Output the (x, y) coordinate of the center of the cell containing the given text.  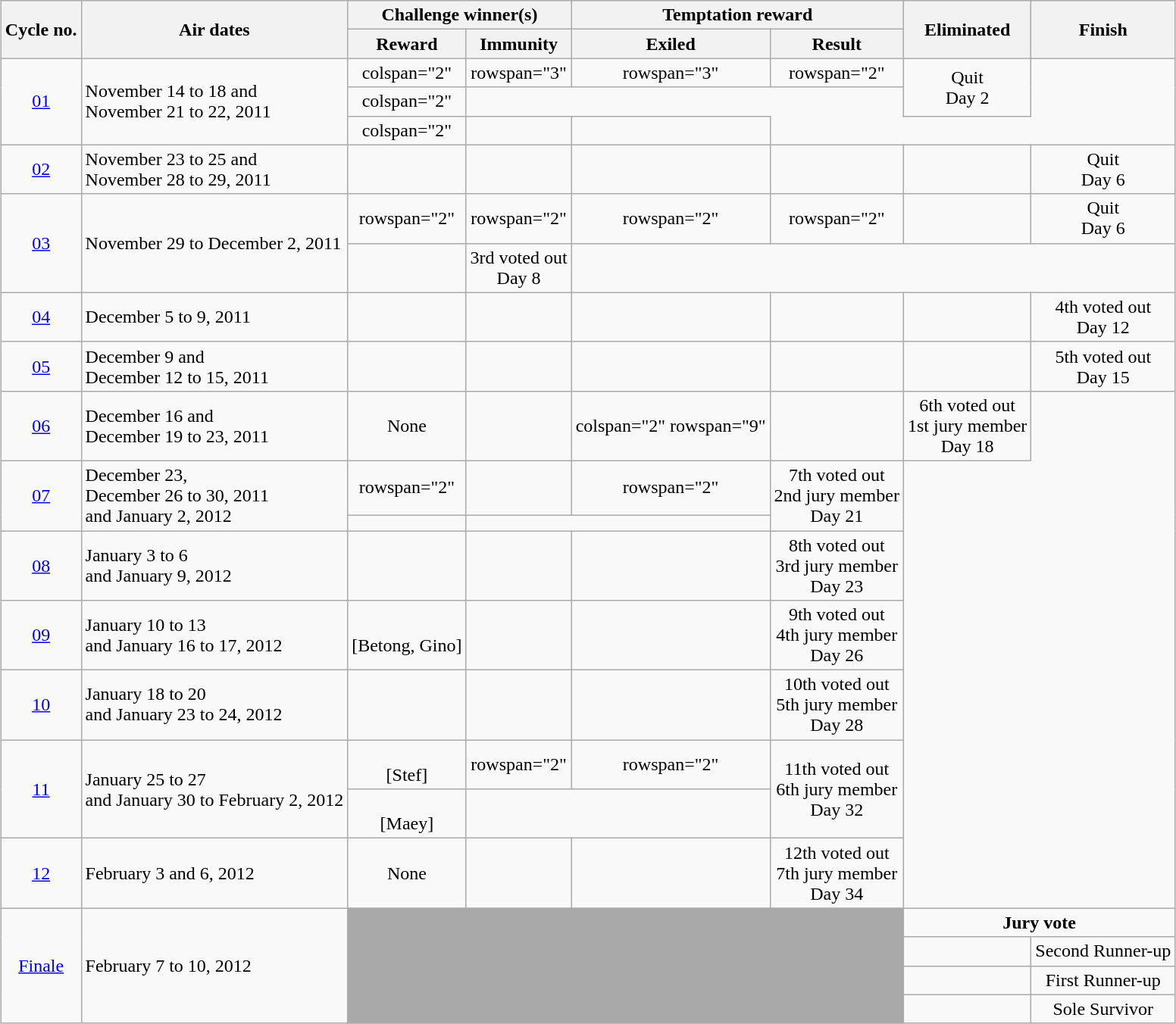
February 7 to 10, 2012 (214, 966)
09 (41, 635)
7th voted out2nd jury memberDay 21 (837, 495)
December 9 and December 12 to 15, 2011 (214, 367)
02 (41, 170)
December 5 to 9, 2011 (214, 317)
07 (41, 495)
12th voted out7th jury memberDay 34 (837, 873)
January 3 to 6 and January 9, 2012 (214, 565)
January 25 to 27 and January 30 to February 2, 2012 (214, 789)
Air dates (214, 30)
11 (41, 789)
[Stef] (407, 765)
3rd voted outDay 8 (518, 268)
colspan="2" rowspan="9" (671, 426)
Finish (1103, 30)
December 23, December 26 to 30, 2011 and January 2, 2012 (214, 495)
Challenge winner(s) (459, 15)
03 (41, 243)
4th voted outDay 12 (1103, 317)
February 3 and 6, 2012 (214, 873)
5th voted outDay 15 (1103, 367)
Sole Survivor (1103, 1009)
First Runner-up (1103, 980)
Result (837, 44)
Jury vote (1039, 923)
[Maey] (407, 813)
Reward (407, 44)
Temptation reward (737, 15)
12 (41, 873)
QuitDay 2 (967, 87)
8th voted out3rd jury memberDay 23 (837, 565)
November 14 to 18 andNovember 21 to 22, 2011 (214, 101)
10th voted out5th jury memberDay 28 (837, 705)
January 18 to 20 and January 23 to 24, 2012 (214, 705)
9th voted out4th jury memberDay 26 (837, 635)
6th voted out1st jury memberDay 18 (967, 426)
06 (41, 426)
04 (41, 317)
05 (41, 367)
[Betong, Gino] (407, 635)
11th voted out6th jury memberDay 32 (837, 789)
08 (41, 565)
January 10 to 13 and January 16 to 17, 2012 (214, 635)
Second Runner-up (1103, 951)
Eliminated (967, 30)
Finale (41, 966)
November 23 to 25 andNovember 28 to 29, 2011 (214, 170)
December 16 and December 19 to 23, 2011 (214, 426)
Cycle no. (41, 30)
01 (41, 101)
November 29 to December 2, 2011 (214, 243)
Immunity (518, 44)
10 (41, 705)
Exiled (671, 44)
